Return [X, Y] of the center of cell containing provided text 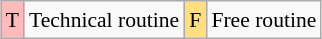
F [195, 20]
T [12, 20]
Free routine [264, 20]
Technical routine [104, 20]
